Locate the cell with the specified text and output its (x, y) center coordinate. 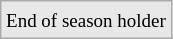
End of season holder (86, 20)
